Scan for the cell matching the given text and deliver its [x, y] coordinate at center. 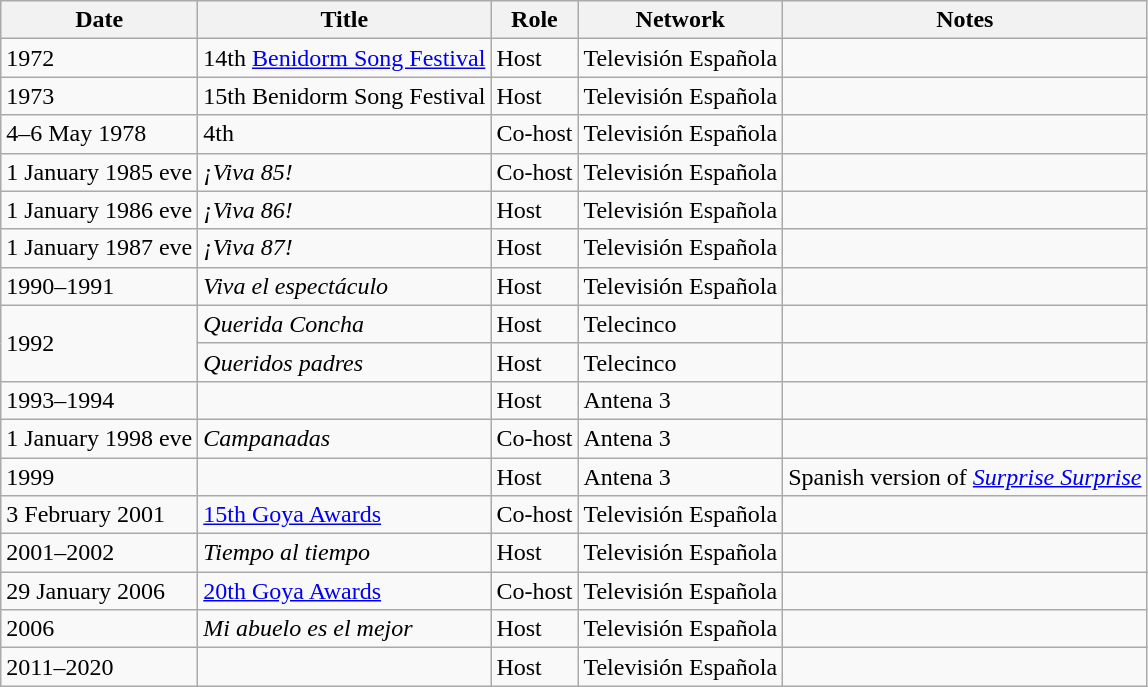
2011–2020 [100, 667]
Date [100, 20]
1 January 1986 eve [100, 210]
1 January 1998 eve [100, 438]
Queridos padres [344, 362]
Title [344, 20]
Spanish version of Surprise Surprise [965, 477]
15th Goya Awards [344, 515]
1993–1994 [100, 400]
Viva el espectáculo [344, 286]
20th Goya Awards [344, 591]
2001–2002 [100, 553]
1 January 1985 eve [100, 172]
Campanadas [344, 438]
14th Benidorm Song Festival [344, 58]
1 January 1987 eve [100, 248]
Notes [965, 20]
4th [344, 134]
1972 [100, 58]
3 February 2001 [100, 515]
1973 [100, 96]
29 January 2006 [100, 591]
Network [680, 20]
¡Viva 87! [344, 248]
15th Benidorm Song Festival [344, 96]
Querida Concha [344, 324]
¡Viva 85! [344, 172]
Role [534, 20]
1990–1991 [100, 286]
2006 [100, 629]
¡Viva 86! [344, 210]
Mi abuelo es el mejor [344, 629]
1992 [100, 343]
4–6 May 1978 [100, 134]
1999 [100, 477]
Tiempo al tiempo [344, 553]
